Locate the cell with the specified text and output its (x, y) center coordinate. 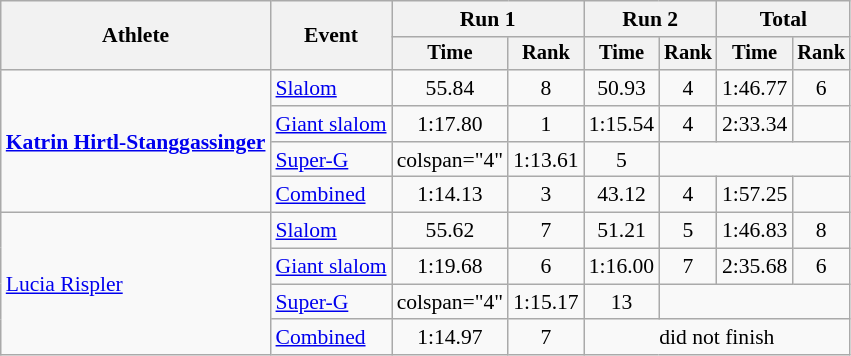
50.93 (622, 88)
1:57.25 (754, 195)
Katrin Hirtl-Stanggassinger (136, 141)
1:14.97 (450, 338)
1:17.80 (450, 124)
1:16.00 (622, 267)
Run 2 (650, 19)
Lucia Rispler (136, 284)
1:15.54 (622, 124)
Event (332, 36)
1:19.68 (450, 267)
1:46.83 (754, 231)
2:33.34 (754, 124)
1:15.17 (546, 302)
1:14.13 (450, 195)
Athlete (136, 36)
2:35.68 (754, 267)
55.62 (450, 231)
43.12 (622, 195)
1 (546, 124)
1:46.77 (754, 88)
1:13.61 (546, 160)
55.84 (450, 88)
13 (622, 302)
did not finish (717, 338)
Run 1 (488, 19)
51.21 (622, 231)
Total (784, 19)
3 (546, 195)
